Determine the [x, y] coordinate at the center of the cell enclosing the given text.  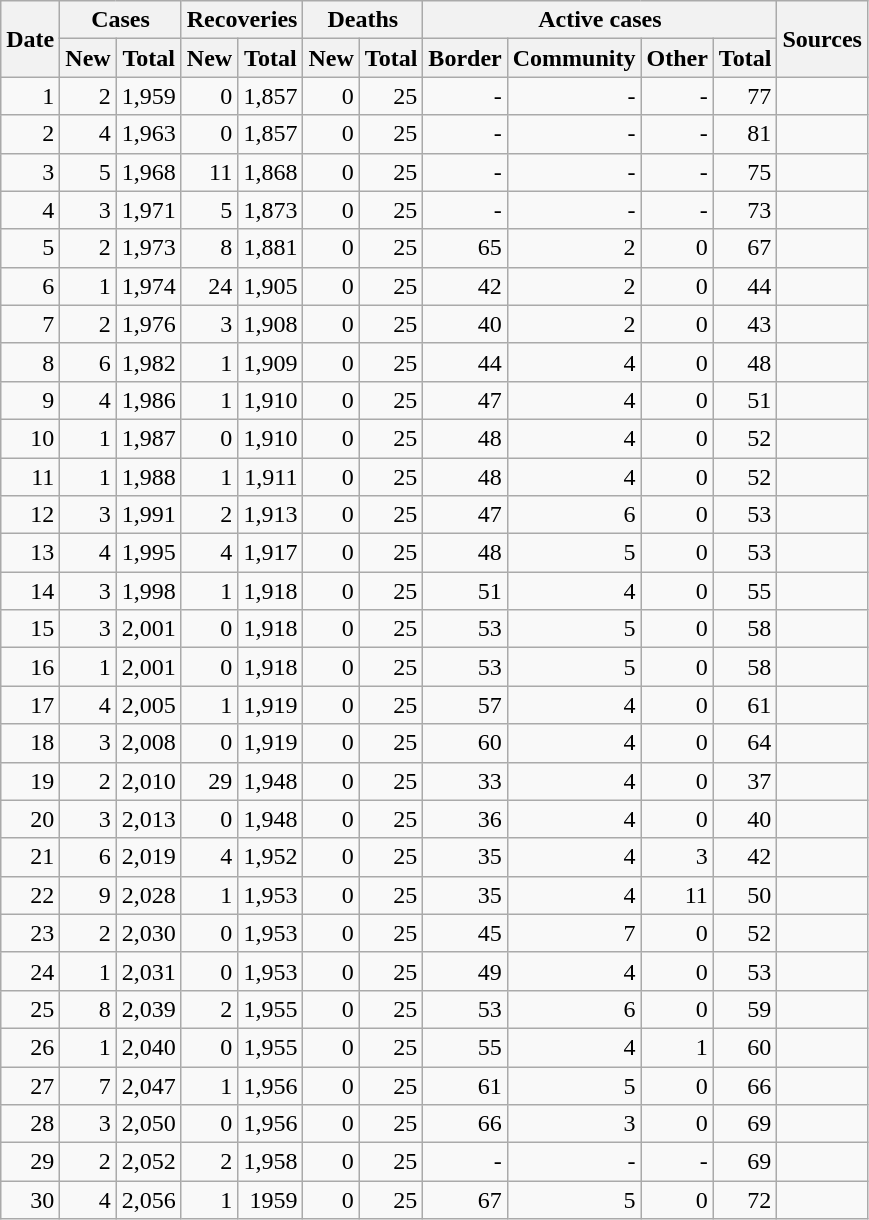
18 [30, 743]
27 [30, 1085]
1,987 [148, 438]
26 [30, 1047]
49 [465, 971]
1,974 [148, 286]
1,959 [148, 96]
2,040 [148, 1047]
Recoveries [242, 20]
28 [30, 1124]
Date [30, 39]
30 [30, 1200]
16 [30, 667]
1,991 [148, 515]
1,963 [148, 134]
1,998 [148, 591]
Cases [120, 20]
72 [745, 1200]
1,995 [148, 553]
Border [465, 58]
50 [745, 895]
37 [745, 781]
Deaths [363, 20]
Active cases [600, 20]
23 [30, 933]
1,982 [148, 362]
2,005 [148, 705]
12 [30, 515]
33 [465, 781]
1,908 [270, 324]
19 [30, 781]
59 [745, 1009]
81 [745, 134]
2,030 [148, 933]
75 [745, 172]
2,008 [148, 743]
13 [30, 553]
1,868 [270, 172]
2,010 [148, 781]
2,052 [148, 1162]
1,905 [270, 286]
65 [465, 248]
Other [677, 58]
1,911 [270, 477]
20 [30, 819]
1,973 [148, 248]
2,056 [148, 1200]
1,986 [148, 400]
43 [745, 324]
1,881 [270, 248]
2,028 [148, 895]
1,913 [270, 515]
2,050 [148, 1124]
45 [465, 933]
1,952 [270, 857]
17 [30, 705]
1,958 [270, 1162]
1,971 [148, 210]
1,917 [270, 553]
73 [745, 210]
36 [465, 819]
1,909 [270, 362]
64 [745, 743]
15 [30, 629]
1959 [270, 1200]
2,031 [148, 971]
77 [745, 96]
Community [574, 58]
1,873 [270, 210]
Sources [822, 39]
57 [465, 705]
2,013 [148, 819]
1,968 [148, 172]
2,047 [148, 1085]
2,039 [148, 1009]
1,976 [148, 324]
2,019 [148, 857]
10 [30, 438]
22 [30, 895]
14 [30, 591]
21 [30, 857]
1,988 [148, 477]
